Detect which cell encompasses the target text, then output its (x, y) center coordinate. 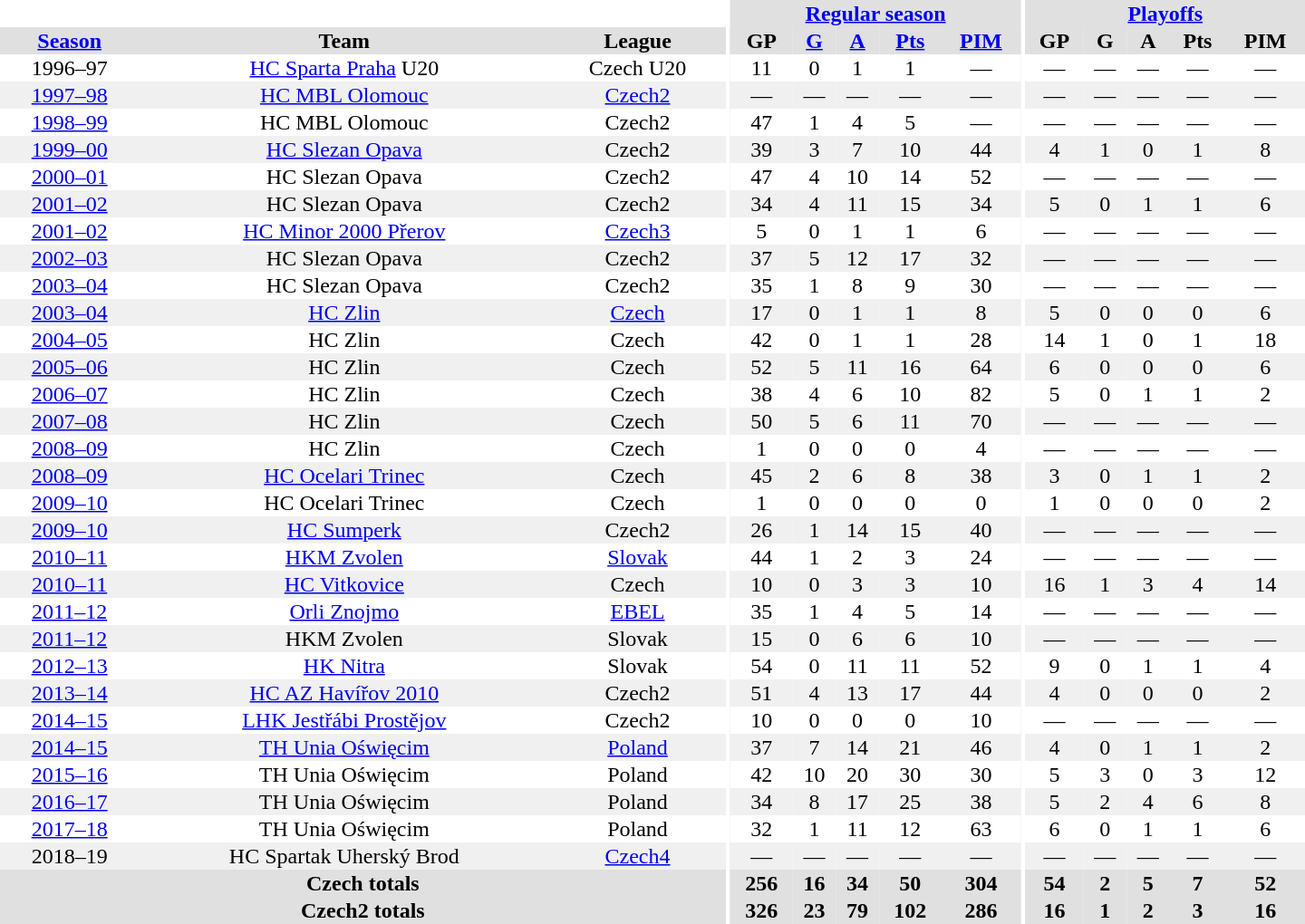
2002–03 (69, 258)
28 (981, 340)
HC Sparta Praha U20 (344, 68)
64 (981, 367)
2018–19 (69, 856)
Team (344, 41)
Playoffs (1165, 14)
70 (981, 421)
46 (981, 747)
2017–18 (69, 829)
82 (981, 394)
51 (761, 693)
Czech4 (637, 856)
LHK Jestřábi Prostějov (344, 720)
20 (857, 775)
13 (857, 693)
40 (981, 530)
Orli Znojmo (344, 611)
26 (761, 530)
HK Nitra (344, 666)
2000–01 (69, 177)
Season (69, 41)
2013–14 (69, 693)
21 (910, 747)
2012–13 (69, 666)
18 (1265, 340)
HC Minor 2000 Přerov (344, 231)
2006–07 (69, 394)
2004–05 (69, 340)
79 (857, 910)
Czech3 (637, 231)
39 (761, 149)
45 (761, 476)
1997–98 (69, 95)
63 (981, 829)
286 (981, 910)
2007–08 (69, 421)
HC AZ Havířov 2010 (344, 693)
Regular season (875, 14)
24 (981, 557)
Czech2 totals (362, 910)
HC Vitkovice (344, 584)
Czech U20 (637, 68)
304 (981, 883)
102 (910, 910)
2005–06 (69, 367)
1998–99 (69, 122)
23 (815, 910)
2015–16 (69, 775)
1996–97 (69, 68)
25 (910, 802)
EBEL (637, 611)
1999–00 (69, 149)
2016–17 (69, 802)
326 (761, 910)
256 (761, 883)
League (637, 41)
HC Sumperk (344, 530)
HC Spartak Uherský Brod (344, 856)
Czech totals (362, 883)
